Identify which cell holds the provided text, then report its (x, y) central coordinate. 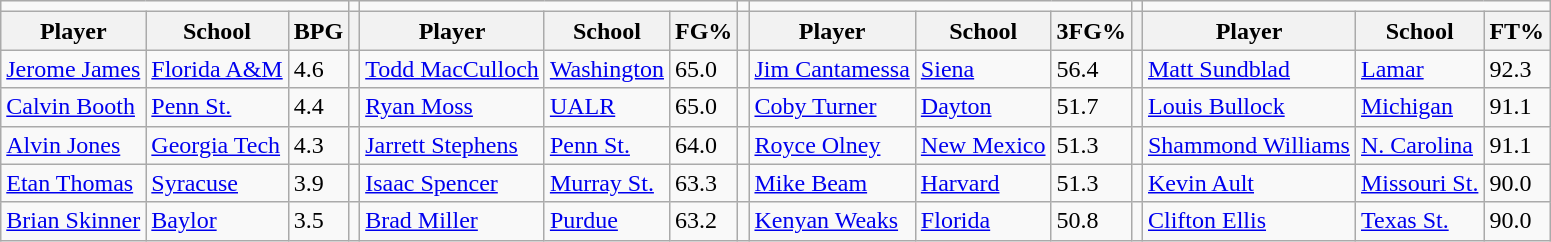
4.4 (318, 107)
63.3 (703, 183)
Isaac Spencer (452, 183)
Shammond Williams (1248, 145)
Todd MacCulloch (452, 69)
50.8 (1091, 221)
Kenyan Weaks (832, 221)
Jarrett Stephens (452, 145)
Etan Thomas (74, 183)
Jim Cantamessa (832, 69)
Clifton Ellis (1248, 221)
Florida (983, 221)
4.6 (318, 69)
Matt Sundblad (1248, 69)
Louis Bullock (1248, 107)
63.2 (703, 221)
Florida A&M (217, 69)
Texas St. (1419, 221)
Dayton (983, 107)
Mike Beam (832, 183)
92.3 (1517, 69)
64.0 (703, 145)
3FG% (1091, 31)
Georgia Tech (217, 145)
Coby Turner (832, 107)
Washington (606, 69)
Baylor (217, 221)
Syracuse (217, 183)
Brad Miller (452, 221)
56.4 (1091, 69)
UALR (606, 107)
4.3 (318, 145)
Brian Skinner (74, 221)
Jerome James (74, 69)
Harvard (983, 183)
3.9 (318, 183)
Murray St. (606, 183)
New Mexico (983, 145)
Missouri St. (1419, 183)
Lamar (1419, 69)
Purdue (606, 221)
Kevin Ault (1248, 183)
Ryan Moss (452, 107)
BPG (318, 31)
Alvin Jones (74, 145)
Michigan (1419, 107)
Siena (983, 69)
FT% (1517, 31)
3.5 (318, 221)
51.7 (1091, 107)
FG% (703, 31)
Royce Olney (832, 145)
Calvin Booth (74, 107)
N. Carolina (1419, 145)
